Identify which cell holds the provided text, then report its [x, y] central coordinate. 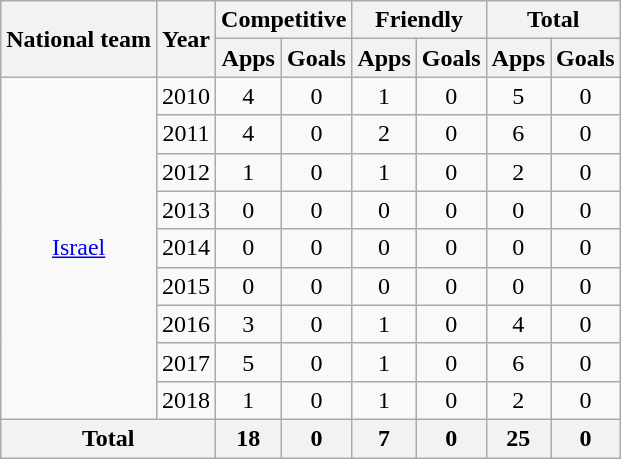
18 [248, 438]
2011 [186, 134]
2013 [186, 210]
Competitive [284, 20]
Israel [79, 248]
Year [186, 39]
3 [248, 324]
2012 [186, 172]
2010 [186, 96]
25 [518, 438]
2015 [186, 286]
7 [384, 438]
Friendly [419, 20]
National team [79, 39]
2018 [186, 400]
2014 [186, 248]
2016 [186, 324]
2017 [186, 362]
